Search for the cell housing the specified text and yield its [x, y] center coordinate. 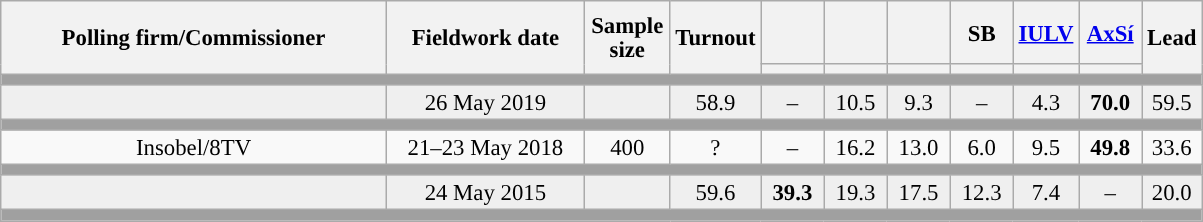
49.8 [1110, 148]
24 May 2015 [485, 194]
20.0 [1172, 194]
Insobel/8TV [194, 148]
4.3 [1046, 102]
Polling firm/Commissioner [194, 38]
70.0 [1110, 102]
AxSí [1110, 32]
? [716, 148]
17.5 [918, 194]
12.3 [982, 194]
Fieldwork date [485, 38]
13.0 [918, 148]
Turnout [716, 38]
16.2 [856, 148]
33.6 [1172, 148]
19.3 [856, 194]
10.5 [856, 102]
59.6 [716, 194]
21–23 May 2018 [485, 148]
59.5 [1172, 102]
9.5 [1046, 148]
Lead [1172, 38]
IULV [1046, 32]
SB [982, 32]
Sample size [627, 38]
9.3 [918, 102]
39.3 [792, 194]
6.0 [982, 148]
400 [627, 148]
58.9 [716, 102]
26 May 2019 [485, 102]
7.4 [1046, 194]
